Capture the cell that displays the provided text and extract its (X, Y) central coordinate. 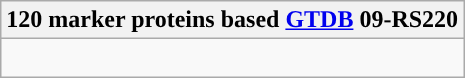
120 marker proteins based GTDB 09-RS220 (232, 20)
